Locate the cell with the specified text and output its (x, y) center coordinate. 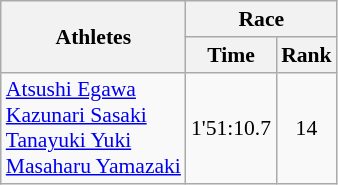
1'51:10.7 (231, 128)
Athletes (94, 36)
Time (231, 55)
Race (262, 19)
14 (306, 128)
Atsushi EgawaKazunari SasakiTanayuki YukiMasaharu Yamazaki (94, 128)
Rank (306, 55)
